Determine the [X, Y] coordinate at the center of the cell enclosing the given text.  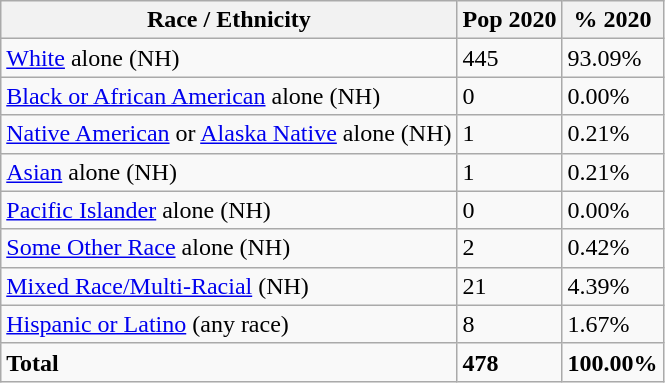
2 [510, 248]
Hispanic or Latino (any race) [229, 324]
0.42% [612, 248]
% 2020 [612, 20]
8 [510, 324]
93.09% [612, 58]
Race / Ethnicity [229, 20]
Mixed Race/Multi-Racial (NH) [229, 286]
4.39% [612, 286]
478 [510, 362]
1.67% [612, 324]
White alone (NH) [229, 58]
Asian alone (NH) [229, 172]
Pop 2020 [510, 20]
Pacific Islander alone (NH) [229, 210]
Native American or Alaska Native alone (NH) [229, 134]
100.00% [612, 362]
Some Other Race alone (NH) [229, 248]
445 [510, 58]
Total [229, 362]
Black or African American alone (NH) [229, 96]
21 [510, 286]
